Pinpoint the cell where the given text exists, returning its [X, Y] midpoint coordinate. 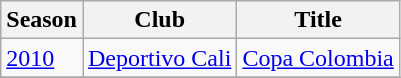
Deportivo Cali [159, 58]
Club [159, 20]
Copa Colombia [318, 58]
Title [318, 20]
Season [42, 20]
2010 [42, 58]
